Capture the cell that displays the provided text and extract its [x, y] central coordinate. 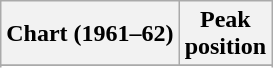
Peak position [225, 34]
Chart (1961–62) [90, 34]
